Detect which cell encompasses the target text, then output its (x, y) center coordinate. 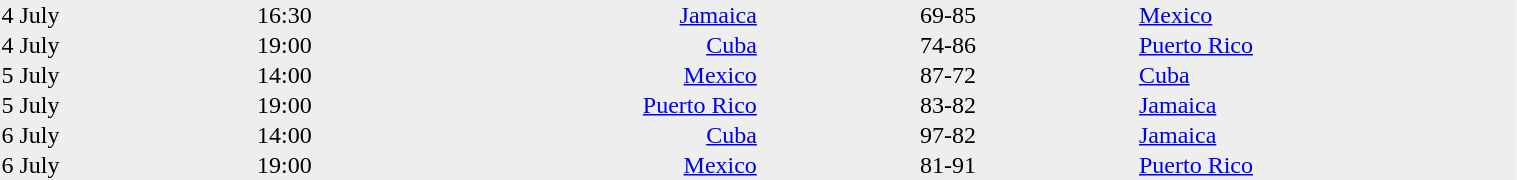
97-82 (948, 135)
16:30 (285, 15)
81-91 (948, 165)
83-82 (948, 105)
74-86 (948, 45)
87-72 (948, 75)
69-85 (948, 15)
